Scan for the cell matching the given text and deliver its [X, Y] coordinate at center. 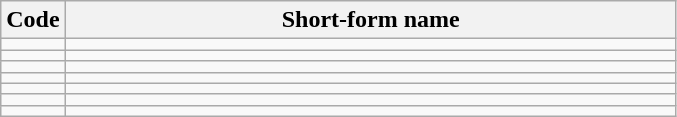
Short-form name [370, 20]
Code [33, 20]
